For the text-containing cell, return its midpoint in [x, y] coordinate format. 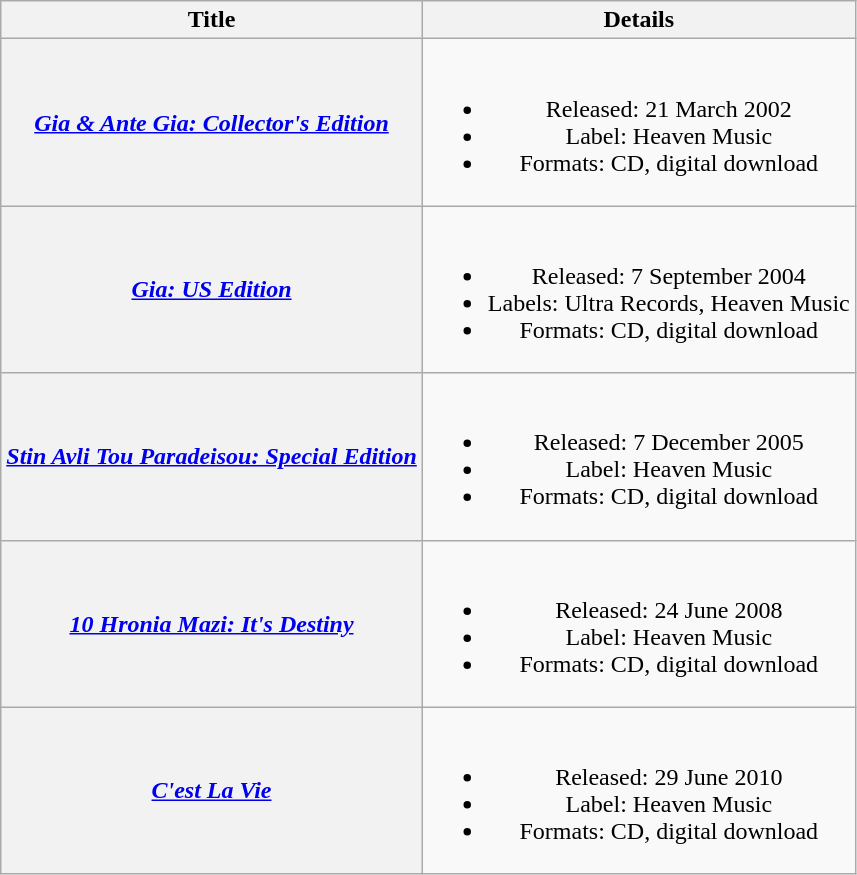
Released: 21 March 2002Label: Heaven MusicFormats: CD, digital download [638, 122]
10 Hronia Mazi: It's Destiny [212, 624]
Details [638, 20]
C'est La Vie [212, 790]
Gia: US Edition [212, 290]
Gia & Ante Gia: Collector's Edition [212, 122]
Title [212, 20]
Released: 7 December 2005Label: Heaven MusicFormats: CD, digital download [638, 456]
Released: 24 June 2008Label: Heaven MusicFormats: CD, digital download [638, 624]
Released: 29 June 2010Label: Heaven MusicFormats: CD, digital download [638, 790]
Stin Avli Tou Paradeisou: Special Edition [212, 456]
Released: 7 September 2004Labels: Ultra Records, Heaven MusicFormats: CD, digital download [638, 290]
